Pinpoint the cell where the given text exists, returning its [x, y] midpoint coordinate. 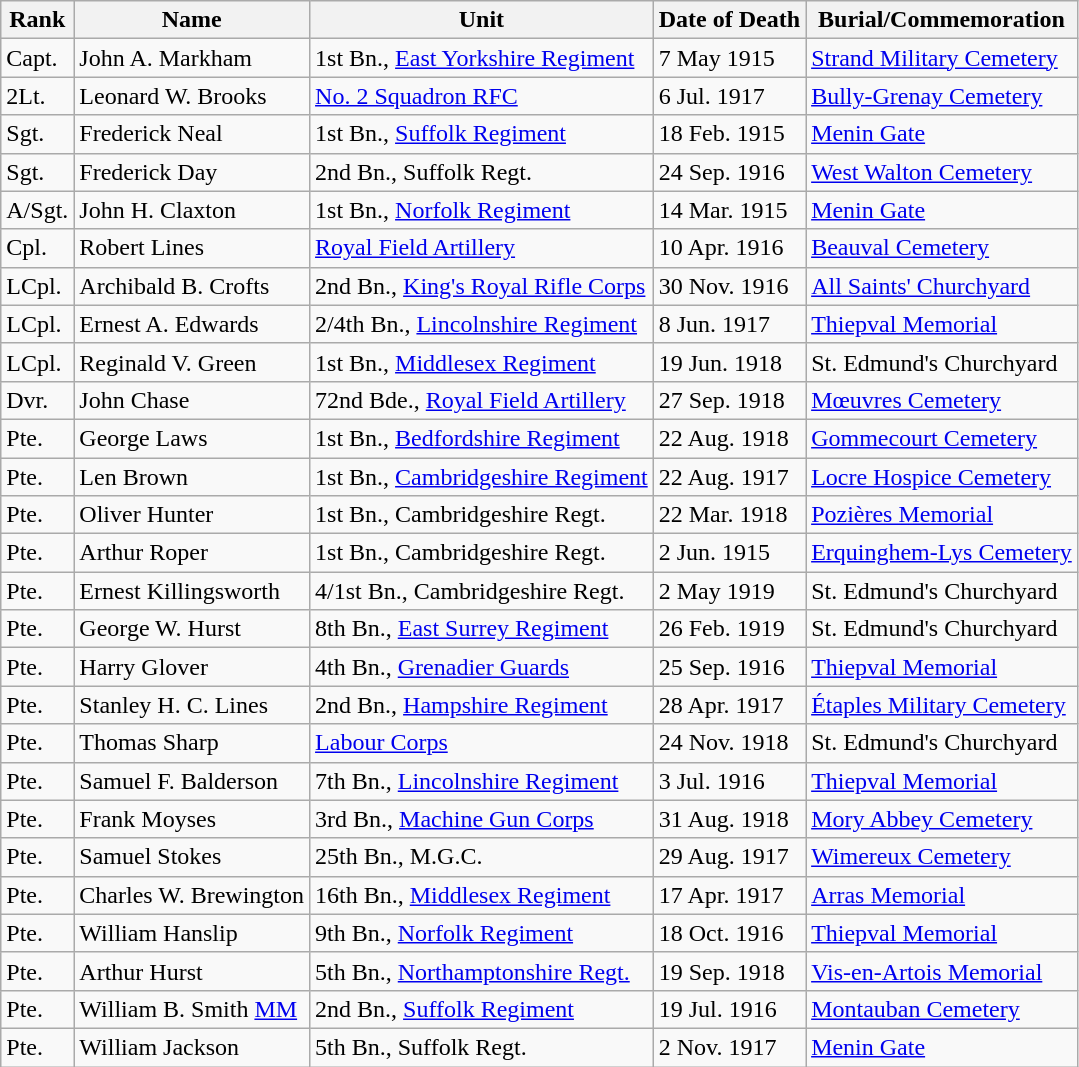
Date of Death [729, 20]
Locre Hospice Cemetery [942, 477]
26 Feb. 1919 [729, 629]
Mœuvres Cemetery [942, 400]
Capt. [38, 58]
Vis-en-Artois Memorial [942, 971]
Pozières Memorial [942, 515]
7 May 1915 [729, 58]
2nd Bn., Hampshire Regiment [482, 705]
Royal Field Artillery [482, 248]
Unit [482, 20]
Reginald V. Green [192, 362]
Cpl. [38, 248]
19 Jun. 1918 [729, 362]
16th Bn., Middlesex Regiment [482, 895]
Frederick Neal [192, 134]
Arthur Hurst [192, 971]
24 Sep. 1916 [729, 172]
Samuel F. Balderson [192, 781]
8 Jun. 1917 [729, 324]
9th Bn., Norfolk Regiment [482, 933]
30 Nov. 1916 [729, 286]
18 Oct. 1916 [729, 933]
19 Sep. 1918 [729, 971]
Name [192, 20]
Burial/Commemoration [942, 20]
2 Nov. 1917 [729, 1047]
1st Bn., East Yorkshire Regiment [482, 58]
22 Aug. 1917 [729, 477]
4th Bn., Grenadier Guards [482, 667]
1st Bn., Cambridgeshire Regiment [482, 477]
1st Bn., Suffolk Regiment [482, 134]
West Walton Cemetery [942, 172]
6 Jul. 1917 [729, 96]
3 Jul. 1916 [729, 781]
Robert Lines [192, 248]
George W. Hurst [192, 629]
John H. Claxton [192, 210]
William B. Smith MM [192, 1009]
5th Bn., Northamptonshire Regt. [482, 971]
All Saints' Churchyard [942, 286]
Ernest Killingsworth [192, 591]
Frank Moyses [192, 819]
Erquinghem-Lys Cemetery [942, 553]
1st Bn., Middlesex Regiment [482, 362]
Rank [38, 20]
10 Apr. 1916 [729, 248]
Samuel Stokes [192, 857]
Ernest A. Edwards [192, 324]
29 Aug. 1917 [729, 857]
2nd Bn., Suffolk Regiment [482, 1009]
A/Sgt. [38, 210]
No. 2 Squadron RFC [482, 96]
2Lt. [38, 96]
7th Bn., Lincolnshire Regiment [482, 781]
18 Feb. 1915 [729, 134]
17 Apr. 1917 [729, 895]
1st Bn., Norfolk Regiment [482, 210]
George Laws [192, 438]
Frederick Day [192, 172]
2 May 1919 [729, 591]
1st Bn., Bedfordshire Regiment [482, 438]
Arras Memorial [942, 895]
2nd Bn., King's Royal Rifle Corps [482, 286]
William Jackson [192, 1047]
2/4th Bn., Lincolnshire Regiment [482, 324]
28 Apr. 1917 [729, 705]
Gommecourt Cemetery [942, 438]
Archibald B. Crofts [192, 286]
22 Aug. 1918 [729, 438]
Stanley H. C. Lines [192, 705]
4/1st Bn., Cambridgeshire Regt. [482, 591]
Len Brown [192, 477]
31 Aug. 1918 [729, 819]
Leonard W. Brooks [192, 96]
3rd Bn., Machine Gun Corps [482, 819]
Mory Abbey Cemetery [942, 819]
19 Jul. 1916 [729, 1009]
Harry Glover [192, 667]
Strand Military Cemetery [942, 58]
5th Bn., Suffolk Regt. [482, 1047]
2 Jun. 1915 [729, 553]
Beauval Cemetery [942, 248]
8th Bn., East Surrey Regiment [482, 629]
2nd Bn., Suffolk Regt. [482, 172]
Dvr. [38, 400]
Charles W. Brewington [192, 895]
25 Sep. 1916 [729, 667]
72nd Bde., Royal Field Artillery [482, 400]
Arthur Roper [192, 553]
Thomas Sharp [192, 743]
John Chase [192, 400]
William Hanslip [192, 933]
John A. Markham [192, 58]
Wimereux Cemetery [942, 857]
22 Mar. 1918 [729, 515]
Montauban Cemetery [942, 1009]
24 Nov. 1918 [729, 743]
Labour Corps [482, 743]
Bully-Grenay Cemetery [942, 96]
Étaples Military Cemetery [942, 705]
25th Bn., M.G.C. [482, 857]
Oliver Hunter [192, 515]
27 Sep. 1918 [729, 400]
14 Mar. 1915 [729, 210]
